Identify which cell holds the provided text, then report its [X, Y] central coordinate. 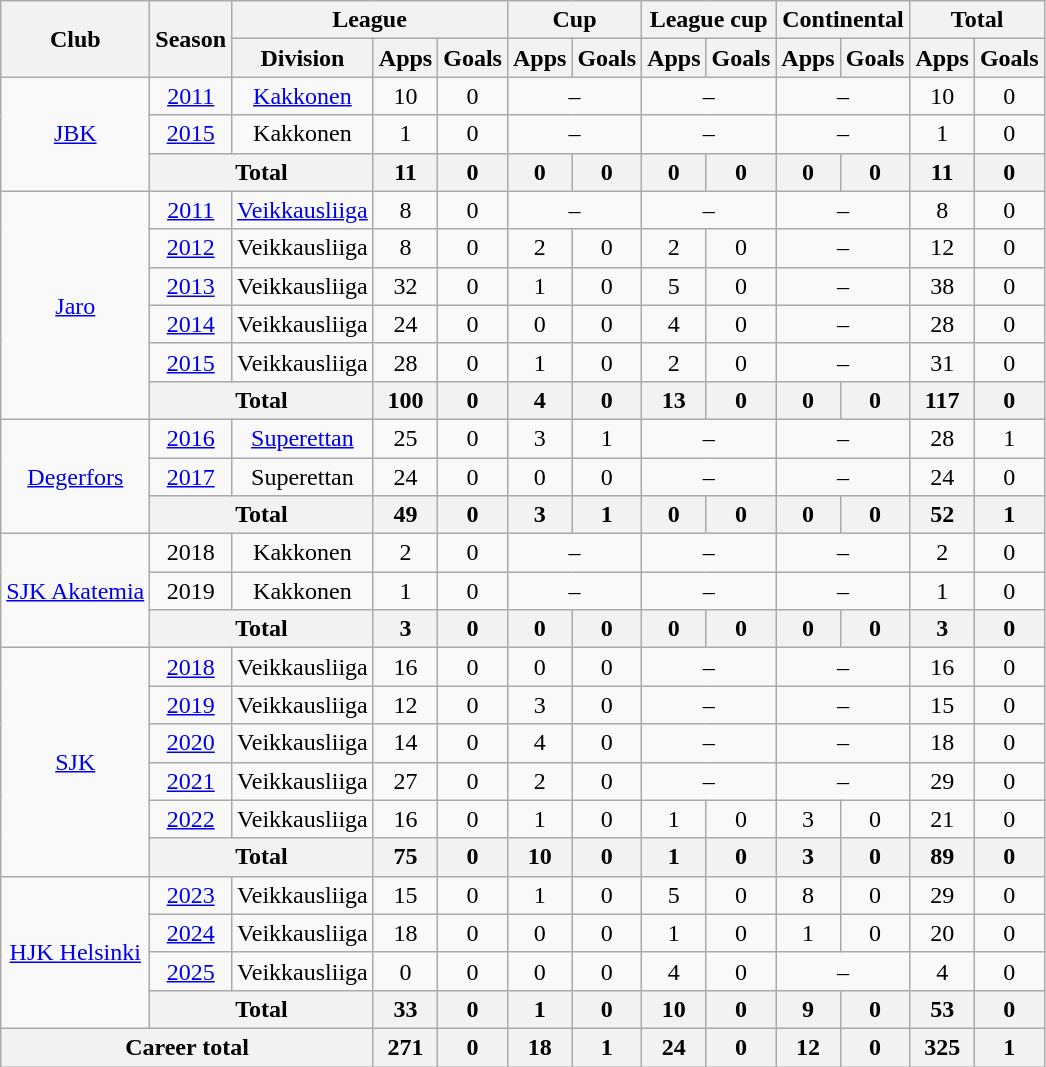
2013 [191, 286]
9 [808, 1009]
2021 [191, 781]
HJK Helsinki [76, 952]
25 [405, 438]
Jaro [76, 305]
2022 [191, 819]
Degerfors [76, 476]
33 [405, 1009]
League cup [709, 20]
SJK Akatemia [76, 591]
89 [942, 857]
32 [405, 286]
2025 [191, 971]
Club [76, 39]
JBK [76, 134]
75 [405, 857]
2012 [191, 248]
325 [942, 1047]
Cup [574, 20]
31 [942, 362]
2023 [191, 895]
14 [405, 743]
21 [942, 819]
27 [405, 781]
49 [405, 515]
2024 [191, 933]
Career total [188, 1047]
League [370, 20]
2017 [191, 477]
2014 [191, 324]
Division [303, 58]
53 [942, 1009]
2020 [191, 743]
100 [405, 400]
SJK [76, 762]
38 [942, 286]
52 [942, 515]
13 [674, 400]
20 [942, 933]
Season [191, 39]
271 [405, 1047]
Continental [843, 20]
117 [942, 400]
2016 [191, 438]
